Return (x, y) of the center of cell containing provided text 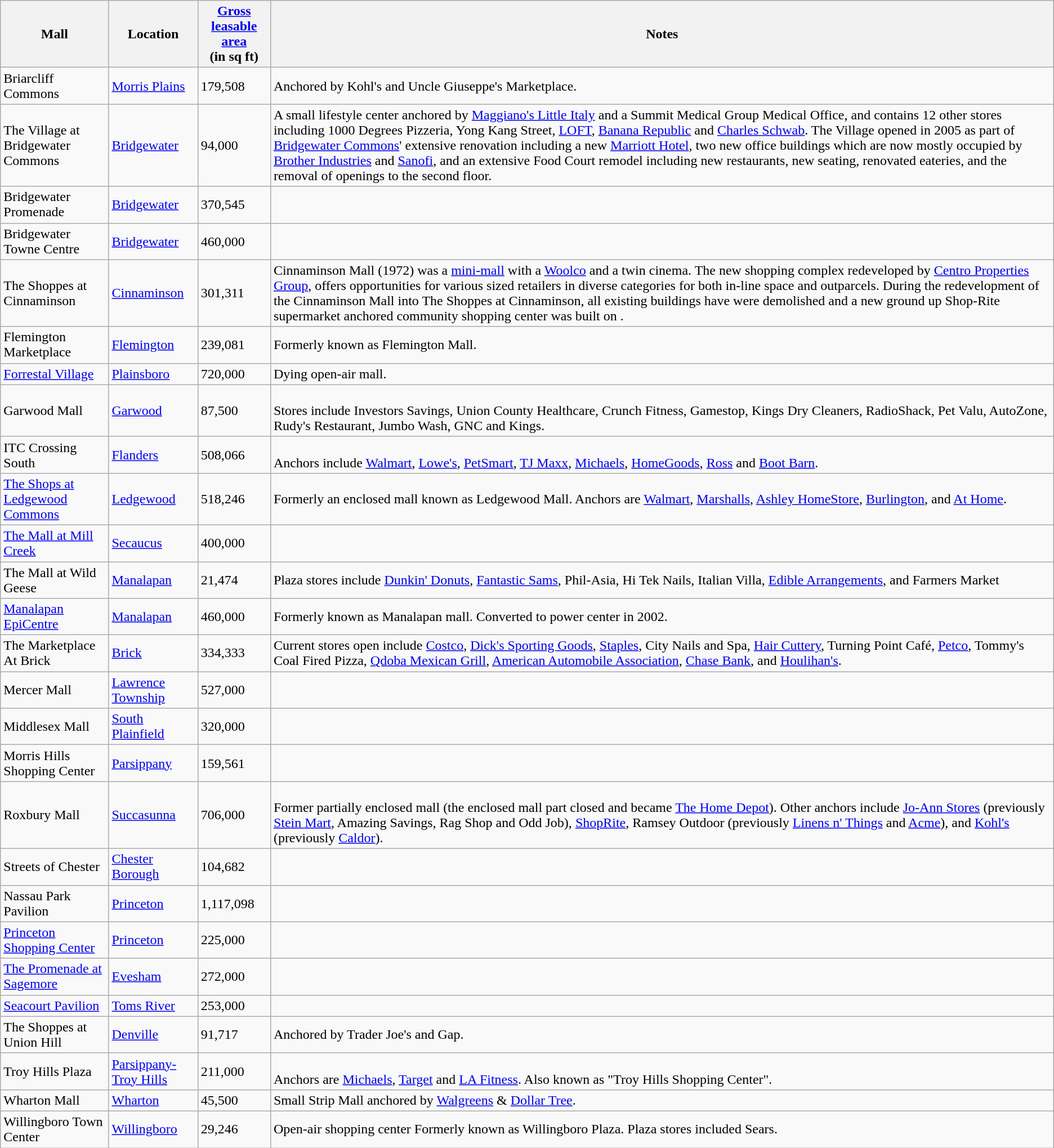
The Mall at Mill Creek (55, 543)
Secaucus (153, 543)
Mercer Mall (55, 690)
Flemington Marketplace (55, 345)
Toms River (153, 1006)
Briarcliff Commons (55, 86)
Seacourt Pavilion (55, 1006)
179,508 (234, 86)
Lawrence Township (153, 690)
706,000 (234, 815)
Wharton (153, 1100)
370,545 (234, 205)
Forrestal Village (55, 374)
Anchored by Trader Joe's and Gap. (662, 1035)
Morris Hills Shopping Center (55, 763)
Dying open-air mall. (662, 374)
The Mall at Wild Geese (55, 580)
508,066 (234, 455)
91,717 (234, 1035)
Parsippany-Troy Hills (153, 1071)
239,081 (234, 345)
29,246 (234, 1129)
Anchors include Walmart, Lowe's, PetSmart, TJ Maxx, Michaels, HomeGoods, Ross and Boot Barn. (662, 455)
Gross leasable area(in sq ft) (234, 34)
Formerly known as Manalapan mall. Converted to power center in 2002. (662, 617)
Evesham (153, 976)
Formerly known as Flemington Mall. (662, 345)
Denville (153, 1035)
Troy Hills Plaza (55, 1071)
225,000 (234, 940)
159,561 (234, 763)
Roxbury Mall (55, 815)
272,000 (234, 976)
ITC Crossing South (55, 455)
The Village at Bridgewater Commons (55, 145)
Chester Borough (153, 867)
518,246 (234, 499)
Succasunna (153, 815)
253,000 (234, 1006)
Plainsboro (153, 374)
Garwood Mall (55, 410)
Flanders (153, 455)
527,000 (234, 690)
Wharton Mall (55, 1100)
211,000 (234, 1071)
Bridgewater Towne Centre (55, 241)
334,333 (234, 653)
Plaza stores include Dunkin' Donuts, Fantastic Sams, Phil-Asia, Hi Tek Nails, Italian Villa, Edible Arrangements, and Farmers Market (662, 580)
South Plainfield (153, 726)
Streets of Chester (55, 867)
400,000 (234, 543)
The Shoppes at Union Hill (55, 1035)
Garwood (153, 410)
Cinnaminson (153, 293)
Formerly an enclosed mall known as Ledgewood Mall. Anchors are Walmart, Marshalls, Ashley HomeStore, Burlington, and At Home. (662, 499)
Bridgewater Promenade (55, 205)
Flemington (153, 345)
Willingboro Town Center (55, 1129)
104,682 (234, 867)
Manalapan EpiCentre (55, 617)
The Shoppes at Cinnaminson (55, 293)
94,000 (234, 145)
Notes (662, 34)
87,500 (234, 410)
Nassau Park Pavilion (55, 903)
The Promenade at Sagemore (55, 976)
Anchors are Michaels, Target and LA Fitness. Also known as "Troy Hills Shopping Center". (662, 1071)
1,117,098 (234, 903)
Brick (153, 653)
320,000 (234, 726)
Princeton Shopping Center (55, 940)
Location (153, 34)
720,000 (234, 374)
Willingboro (153, 1129)
Open-air shopping center Formerly known as Willingboro Plaza. Plaza stores included Sears. (662, 1129)
Middlesex Mall (55, 726)
Small Strip Mall anchored by Walgreens & Dollar Tree. (662, 1100)
Parsippany (153, 763)
45,500 (234, 1100)
The Shops at Ledgewood Commons (55, 499)
Ledgewood (153, 499)
The Marketplace At Brick (55, 653)
Morris Plains (153, 86)
21,474 (234, 580)
Anchored by Kohl's and Uncle Giuseppe's Marketplace. (662, 86)
301,311 (234, 293)
Mall (55, 34)
